Extract the (x, y) coordinate from the center of the cell holding the provided text.  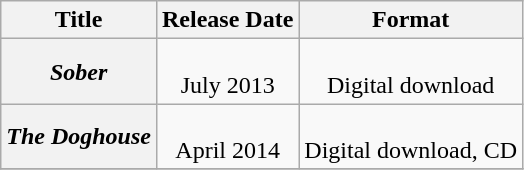
Sober (79, 72)
Digital download, CD (411, 136)
July 2013 (227, 72)
The Doghouse (79, 136)
Format (411, 20)
April 2014 (227, 136)
Digital download (411, 72)
Title (79, 20)
Release Date (227, 20)
